Determine the (X, Y) coordinate at the center of the cell enclosing the given text.  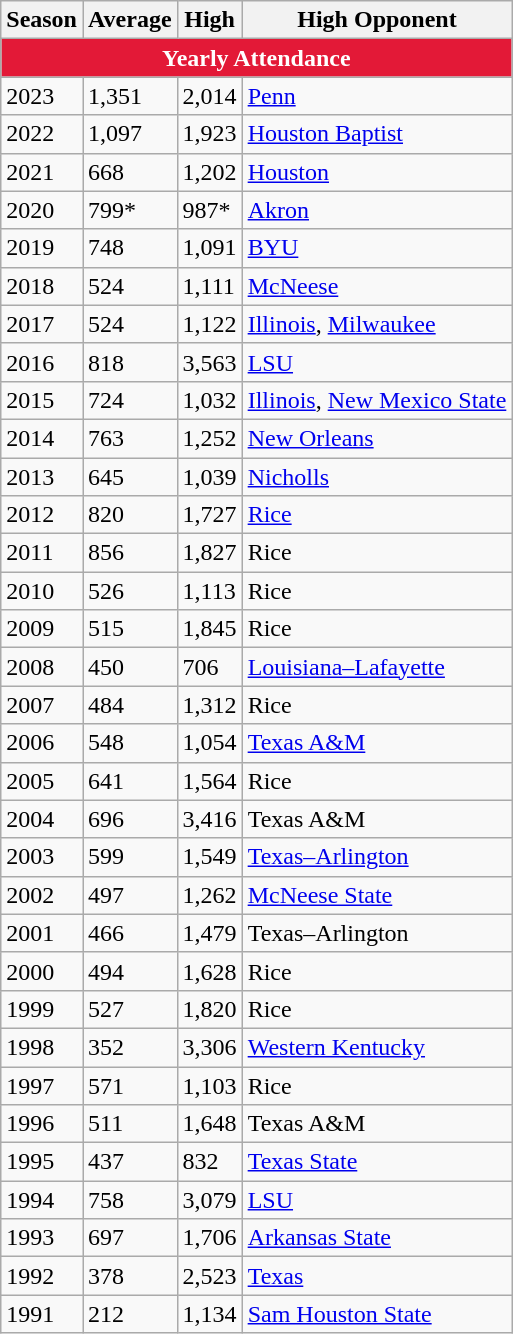
696 (130, 819)
2014 (42, 438)
511 (130, 1124)
2008 (42, 667)
548 (130, 743)
2012 (42, 515)
2020 (42, 210)
526 (130, 591)
2011 (42, 553)
Nicholls (377, 477)
832 (210, 1162)
2,014 (210, 96)
1,111 (210, 286)
Arkansas State (377, 1238)
Season (42, 20)
2018 (42, 286)
2001 (42, 933)
New Orleans (377, 438)
571 (130, 1085)
799* (130, 210)
1,923 (210, 134)
2005 (42, 781)
Average (130, 20)
Louisiana–Lafayette (377, 667)
3,416 (210, 819)
1,262 (210, 895)
641 (130, 781)
1999 (42, 1009)
668 (130, 172)
Texas State (377, 1162)
1,091 (210, 248)
515 (130, 629)
450 (130, 667)
BYU (377, 248)
1,202 (210, 172)
Illinois, Milwaukee (377, 324)
2016 (42, 362)
1,820 (210, 1009)
1,727 (210, 515)
Western Kentucky (377, 1047)
378 (130, 1276)
466 (130, 933)
1,039 (210, 477)
1,628 (210, 971)
High (210, 20)
494 (130, 971)
Akron (377, 210)
2004 (42, 819)
599 (130, 857)
2010 (42, 591)
Sam Houston State (377, 1314)
2006 (42, 743)
1,827 (210, 553)
527 (130, 1009)
2015 (42, 400)
McNeese (377, 286)
820 (130, 515)
1,113 (210, 591)
High Opponent (377, 20)
2022 (42, 134)
2021 (42, 172)
2007 (42, 705)
1994 (42, 1200)
Houston Baptist (377, 134)
697 (130, 1238)
748 (130, 248)
1,845 (210, 629)
706 (210, 667)
McNeese State (377, 895)
987* (210, 210)
1,549 (210, 857)
856 (130, 553)
Texas (377, 1276)
3,306 (210, 1047)
2013 (42, 477)
1,103 (210, 1085)
2017 (42, 324)
1,032 (210, 400)
437 (130, 1162)
645 (130, 477)
818 (130, 362)
2019 (42, 248)
1992 (42, 1276)
Yearly Attendance (256, 58)
1995 (42, 1162)
497 (130, 895)
1996 (42, 1124)
352 (130, 1047)
1,252 (210, 438)
1,648 (210, 1124)
1,351 (130, 96)
1993 (42, 1238)
2003 (42, 857)
Illinois, New Mexico State (377, 400)
484 (130, 705)
1998 (42, 1047)
1,564 (210, 781)
758 (130, 1200)
1,122 (210, 324)
1,312 (210, 705)
724 (130, 400)
763 (130, 438)
2002 (42, 895)
3,563 (210, 362)
Penn (377, 96)
1,054 (210, 743)
1991 (42, 1314)
1997 (42, 1085)
1,134 (210, 1314)
3,079 (210, 1200)
1,706 (210, 1238)
Houston (377, 172)
2009 (42, 629)
2023 (42, 96)
212 (130, 1314)
1,097 (130, 134)
2,523 (210, 1276)
1,479 (210, 933)
2000 (42, 971)
